From the cell containing the given text, extract its center point as (x, y) coordinate. 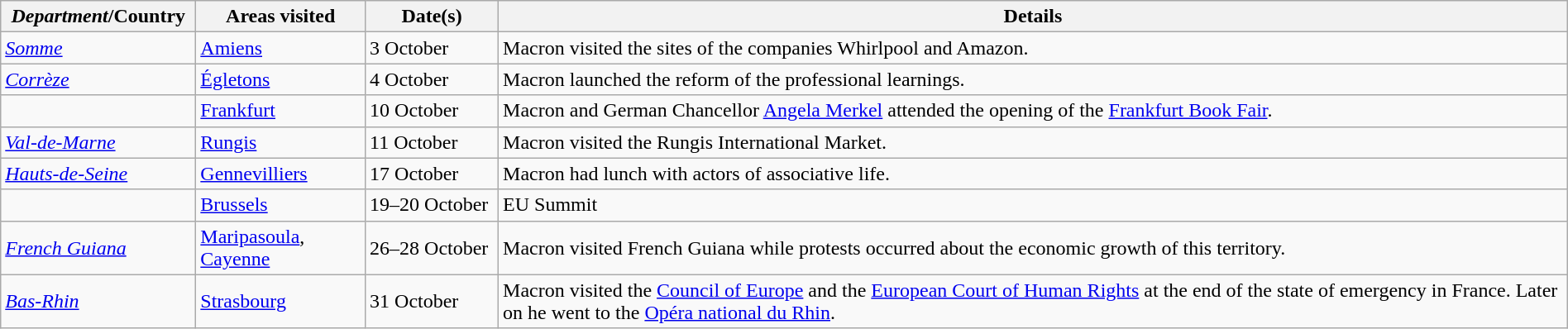
French Guiana (98, 248)
19–20 October (432, 205)
10 October (432, 111)
26–28 October (432, 248)
Hauts-de-Seine (98, 174)
Brussels (281, 205)
Bas-Rhin (98, 301)
Corrèze (98, 79)
Gennevilliers (281, 174)
Frankfurt (281, 111)
Val-de-Marne (98, 142)
Amiens (281, 48)
Macron visited the sites of the companies Whirlpool and Amazon. (1034, 48)
4 October (432, 79)
Details (1034, 17)
Department/Country (98, 17)
Strasbourg (281, 301)
Égletons (281, 79)
17 October (432, 174)
Macron visited the Rungis International Market. (1034, 142)
Rungis (281, 142)
Macron visited French Guiana while protests occurred about the economic growth of this territory. (1034, 248)
Macron and German Chancellor Angela Merkel attended the opening of the Frankfurt Book Fair. (1034, 111)
3 October (432, 48)
31 October (432, 301)
EU Summit (1034, 205)
Somme (98, 48)
11 October (432, 142)
Macron had lunch with actors of associative life. (1034, 174)
Maripasoula, Cayenne (281, 248)
Macron launched the reform of the professional learnings. (1034, 79)
Date(s) (432, 17)
Areas visited (281, 17)
